Detect which cell encompasses the target text, then output its [X, Y] center coordinate. 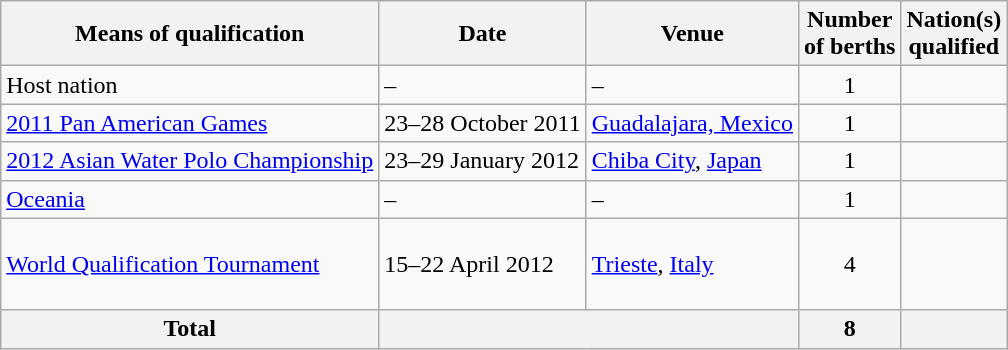
2012 Asian Water Polo Championship [190, 161]
Date [482, 34]
Chiba City, Japan [692, 161]
Venue [692, 34]
Trieste, Italy [692, 264]
2011 Pan American Games [190, 123]
23–29 January 2012 [482, 161]
Total [190, 329]
Nation(s)qualified [954, 34]
4 [850, 264]
23–28 October 2011 [482, 123]
Means of qualification [190, 34]
8 [850, 329]
World Qualification Tournament [190, 264]
15–22 April 2012 [482, 264]
Host nation [190, 85]
Oceania [190, 199]
Guadalajara, Mexico [692, 123]
Numberof berths [850, 34]
